Detect which cell encompasses the target text, then output its (X, Y) center coordinate. 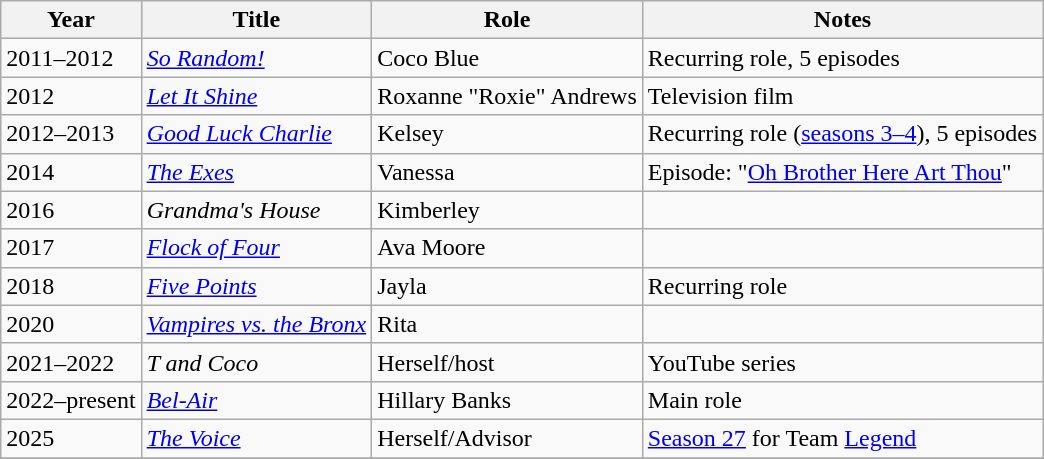
Main role (842, 400)
Vampires vs. the Bronx (256, 324)
Season 27 for Team Legend (842, 438)
2017 (71, 248)
2021–2022 (71, 362)
Hillary Banks (508, 400)
Bel-Air (256, 400)
Rita (508, 324)
Recurring role (842, 286)
So Random! (256, 58)
2025 (71, 438)
Episode: "Oh Brother Here Art Thou" (842, 172)
Year (71, 20)
Kimberley (508, 210)
2020 (71, 324)
Grandma's House (256, 210)
2012–2013 (71, 134)
Herself/Advisor (508, 438)
The Exes (256, 172)
Recurring role (seasons 3–4), 5 episodes (842, 134)
The Voice (256, 438)
Television film (842, 96)
Vanessa (508, 172)
2011–2012 (71, 58)
Title (256, 20)
Ava Moore (508, 248)
T and Coco (256, 362)
Kelsey (508, 134)
2018 (71, 286)
2016 (71, 210)
Flock of Four (256, 248)
2014 (71, 172)
2022–present (71, 400)
Jayla (508, 286)
Recurring role, 5 episodes (842, 58)
Coco Blue (508, 58)
2012 (71, 96)
Notes (842, 20)
YouTube series (842, 362)
Five Points (256, 286)
Roxanne "Roxie" Andrews (508, 96)
Good Luck Charlie (256, 134)
Let It Shine (256, 96)
Role (508, 20)
Herself/host (508, 362)
